Search for the cell housing the specified text and yield its (X, Y) center coordinate. 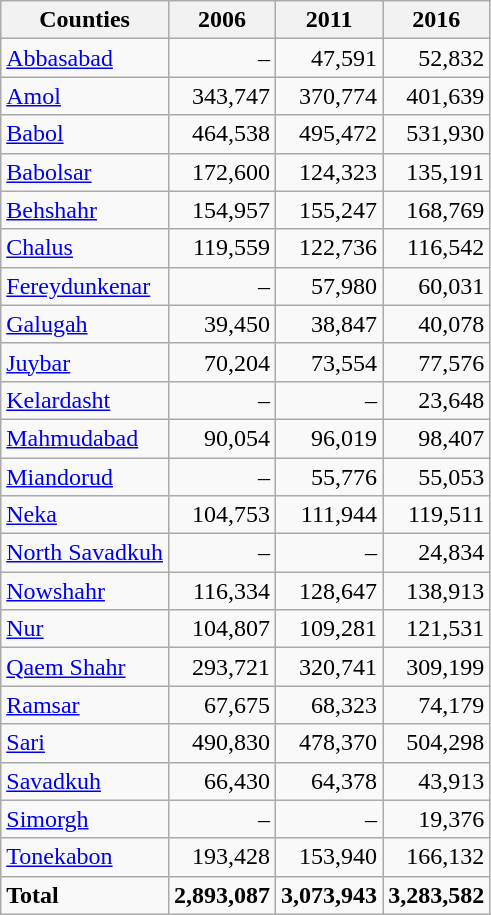
104,807 (222, 629)
122,736 (330, 248)
495,472 (330, 134)
38,847 (330, 324)
74,179 (436, 705)
Behshahr (85, 210)
Nur (85, 629)
401,639 (436, 96)
116,334 (222, 591)
73,554 (330, 362)
166,132 (436, 857)
Babol (85, 134)
Simorgh (85, 819)
2016 (436, 20)
531,930 (436, 134)
39,450 (222, 324)
70,204 (222, 362)
Chalus (85, 248)
Abbasabad (85, 58)
Sari (85, 743)
23,648 (436, 400)
Counties (85, 20)
96,019 (330, 438)
153,940 (330, 857)
119,559 (222, 248)
67,675 (222, 705)
Total (85, 895)
135,191 (436, 172)
57,980 (330, 286)
138,913 (436, 591)
2,893,087 (222, 895)
3,073,943 (330, 895)
Fereydunkenar (85, 286)
Galugah (85, 324)
154,957 (222, 210)
Babolsar (85, 172)
Juybar (85, 362)
168,769 (436, 210)
60,031 (436, 286)
North Savadkuh (85, 553)
128,647 (330, 591)
19,376 (436, 819)
Mahmudabad (85, 438)
Ramsar (85, 705)
24,834 (436, 553)
68,323 (330, 705)
98,407 (436, 438)
172,600 (222, 172)
43,913 (436, 781)
55,776 (330, 477)
119,511 (436, 515)
40,078 (436, 324)
Qaem Shahr (85, 667)
116,542 (436, 248)
77,576 (436, 362)
293,721 (222, 667)
47,591 (330, 58)
66,430 (222, 781)
90,054 (222, 438)
3,283,582 (436, 895)
109,281 (330, 629)
Savadkuh (85, 781)
52,832 (436, 58)
Amol (85, 96)
121,531 (436, 629)
111,944 (330, 515)
Kelardasht (85, 400)
2011 (330, 20)
490,830 (222, 743)
104,753 (222, 515)
55,053 (436, 477)
Neka (85, 515)
124,323 (330, 172)
343,747 (222, 96)
464,538 (222, 134)
2006 (222, 20)
Miandorud (85, 477)
370,774 (330, 96)
155,247 (330, 210)
Tonekabon (85, 857)
64,378 (330, 781)
320,741 (330, 667)
504,298 (436, 743)
Nowshahr (85, 591)
309,199 (436, 667)
193,428 (222, 857)
478,370 (330, 743)
